From the cell containing the given text, extract its center point as [X, Y] coordinate. 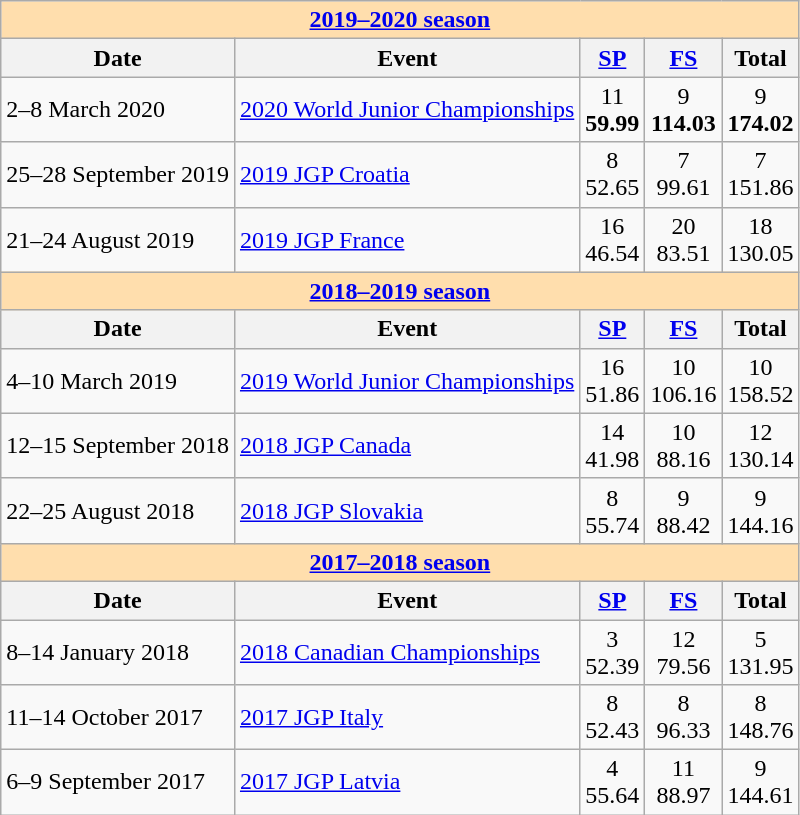
20 83.51 [684, 240]
6–9 September 2017 [118, 782]
2–8 March 2020 [118, 110]
9 144.61 [760, 782]
3 52.39 [612, 652]
2019 World Junior Championships [406, 380]
8 96.33 [684, 718]
4–10 March 2019 [118, 380]
11–14 October 2017 [118, 718]
25–28 September 2019 [118, 174]
9 144.16 [760, 510]
8 52.43 [612, 718]
10 106.16 [684, 380]
16 46.54 [612, 240]
16 51.86 [612, 380]
22–25 August 2018 [118, 510]
14 41.98 [612, 446]
5 131.95 [760, 652]
7 99.61 [684, 174]
12 79.56 [684, 652]
18 130.05 [760, 240]
10 158.52 [760, 380]
21–24 August 2019 [118, 240]
9 174.02 [760, 110]
2017–2018 season [400, 562]
7 151.86 [760, 174]
2019–2020 season [400, 20]
12–15 September 2018 [118, 446]
10 88.16 [684, 446]
2020 World Junior Championships [406, 110]
2018 JGP Slovakia [406, 510]
2018–2019 season [400, 291]
11 88.97 [684, 782]
8–14 January 2018 [118, 652]
12 130.14 [760, 446]
11 59.99 [612, 110]
4 55.64 [612, 782]
8 148.76 [760, 718]
2017 JGP Italy [406, 718]
9 114.03 [684, 110]
2018 JGP Canada [406, 446]
9 88.42 [684, 510]
2017 JGP Latvia [406, 782]
8 55.74 [612, 510]
2019 JGP France [406, 240]
8 52.65 [612, 174]
2019 JGP Croatia [406, 174]
2018 Canadian Championships [406, 652]
